From the cell containing the given text, extract its center point as (x, y) coordinate. 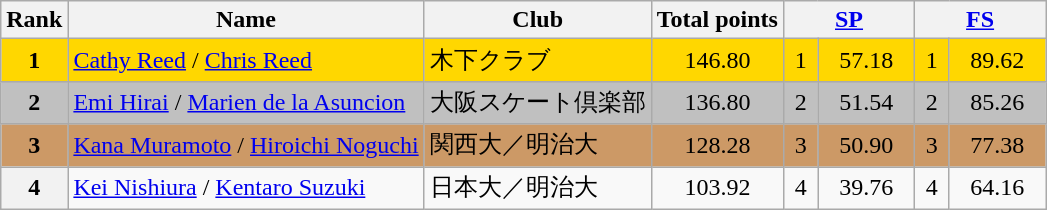
89.62 (998, 60)
64.16 (998, 188)
Emi Hirai / Marien de la Asuncion (246, 102)
Club (538, 20)
128.28 (717, 146)
146.80 (717, 60)
大阪スケート倶楽部 (538, 102)
関西大／明治大 (538, 146)
103.92 (717, 188)
57.18 (866, 60)
85.26 (998, 102)
51.54 (866, 102)
Rank (34, 20)
FS (980, 20)
Kei Nishiura / Kentaro Suzuki (246, 188)
Cathy Reed / Chris Reed (246, 60)
136.80 (717, 102)
Total points (717, 20)
Name (246, 20)
77.38 (998, 146)
SP (848, 20)
39.76 (866, 188)
Kana Muramoto / Hiroichi Noguchi (246, 146)
日本大／明治大 (538, 188)
50.90 (866, 146)
木下クラブ (538, 60)
